Locate the cell with the specified text and output its [X, Y] center coordinate. 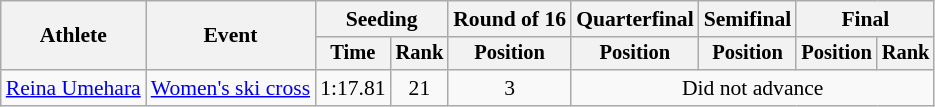
21 [420, 88]
1:17.81 [352, 88]
Semifinal [748, 19]
Round of 16 [510, 19]
Seeding [382, 19]
Women's ski cross [230, 88]
Quarterfinal [635, 19]
Final [865, 19]
Reina Umehara [74, 88]
Time [352, 54]
Athlete [74, 36]
3 [510, 88]
Did not advance [752, 88]
Event [230, 36]
